Identify which cell holds the provided text, then report its [X, Y] central coordinate. 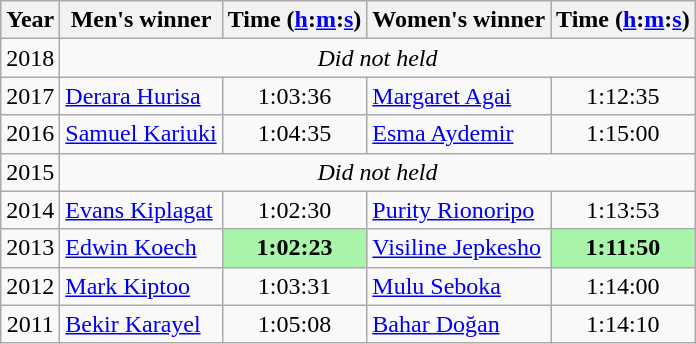
2011 [30, 324]
1:14:00 [624, 286]
Bahar Doğan [459, 324]
Evans Kiplagat [141, 210]
1:03:31 [294, 286]
Derara Hurisa [141, 96]
Purity Rionoripo [459, 210]
Bekir Karayel [141, 324]
2017 [30, 96]
Mulu Seboka [459, 286]
2015 [30, 172]
Women's winner [459, 20]
2013 [30, 248]
2016 [30, 134]
1:11:50 [624, 248]
Mark Kiptoo [141, 286]
Esma Aydemir [459, 134]
2018 [30, 58]
Edwin Koech [141, 248]
1:04:35 [294, 134]
Visiline Jepkesho [459, 248]
1:13:53 [624, 210]
2014 [30, 210]
Year [30, 20]
1:02:30 [294, 210]
1:03:36 [294, 96]
1:02:23 [294, 248]
Margaret Agai [459, 96]
1:12:35 [624, 96]
1:15:00 [624, 134]
1:14:10 [624, 324]
Men's winner [141, 20]
1:05:08 [294, 324]
Samuel Kariuki [141, 134]
2012 [30, 286]
